Locate the cell with the specified text and output its (X, Y) center coordinate. 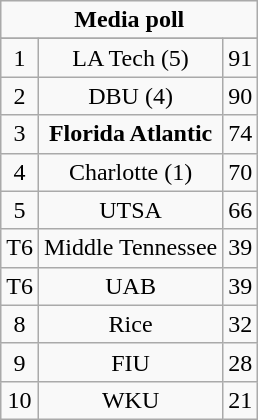
90 (240, 96)
Rice (130, 324)
Media poll (130, 20)
Middle Tennessee (130, 248)
32 (240, 324)
LA Tech (5) (130, 58)
DBU (4) (130, 96)
10 (20, 400)
2 (20, 96)
WKU (130, 400)
UAB (130, 286)
9 (20, 362)
21 (240, 400)
5 (20, 210)
74 (240, 134)
FIU (130, 362)
1 (20, 58)
Florida Atlantic (130, 134)
UTSA (130, 210)
66 (240, 210)
8 (20, 324)
70 (240, 172)
3 (20, 134)
28 (240, 362)
Charlotte (1) (130, 172)
4 (20, 172)
91 (240, 58)
